Provide the [x, y] coordinate of the cell's center where the given text is located.  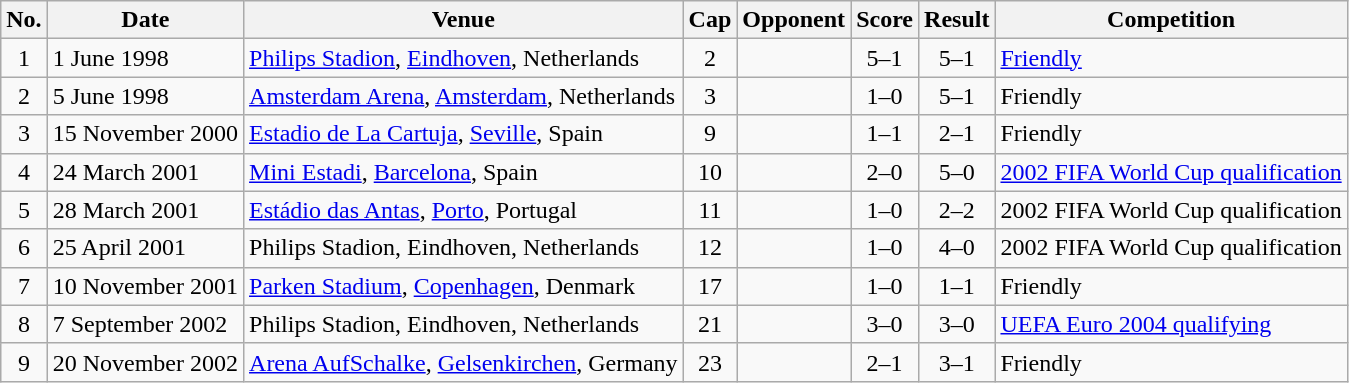
Mini Estadi, Barcelona, Spain [464, 172]
20 November 2002 [145, 362]
15 November 2000 [145, 134]
5–0 [957, 172]
25 April 2001 [145, 248]
UEFA Euro 2004 qualifying [1171, 324]
11 [710, 210]
1 June 1998 [145, 58]
Estádio das Antas, Porto, Portugal [464, 210]
5 [24, 210]
Amsterdam Arena, Amsterdam, Netherlands [464, 96]
28 March 2001 [145, 210]
10 November 2001 [145, 286]
2–0 [885, 172]
Parken Stadium, Copenhagen, Denmark [464, 286]
Result [957, 20]
Opponent [794, 20]
Date [145, 20]
Score [885, 20]
6 [24, 248]
8 [24, 324]
23 [710, 362]
24 March 2001 [145, 172]
4–0 [957, 248]
1 [24, 58]
Arena AufSchalke, Gelsenkirchen, Germany [464, 362]
10 [710, 172]
2–2 [957, 210]
17 [710, 286]
3–1 [957, 362]
Estadio de La Cartuja, Seville, Spain [464, 134]
No. [24, 20]
Venue [464, 20]
7 [24, 286]
21 [710, 324]
7 September 2002 [145, 324]
4 [24, 172]
Cap [710, 20]
Competition [1171, 20]
5 June 1998 [145, 96]
12 [710, 248]
